Identify which cell holds the provided text, then report its (x, y) central coordinate. 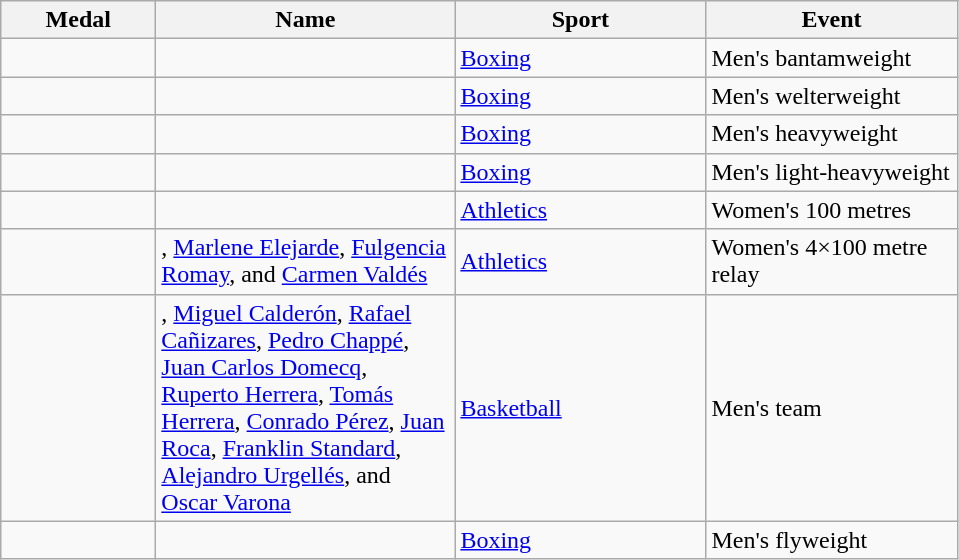
Women's 100 metres (832, 210)
Basketball (580, 408)
, Marlene Elejarde, Fulgencia Romay, and Carmen Valdés (306, 262)
Name (306, 20)
Men's welterweight (832, 96)
Sport (580, 20)
Men's team (832, 408)
Men's flyweight (832, 540)
Men's light-heavyweight (832, 172)
Men's bantamweight (832, 58)
Men's heavyweight (832, 134)
Women's 4×100 metre relay (832, 262)
Medal (78, 20)
Event (832, 20)
